Provide the [x, y] coordinate of the cell's center where the given text is located.  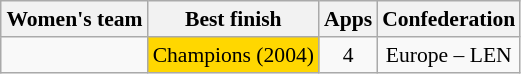
Europe – LEN [448, 55]
Women's team [74, 19]
4 [348, 55]
Confederation [448, 19]
Champions (2004) [234, 55]
Apps [348, 19]
Best finish [234, 19]
